For the text-containing cell, return its midpoint in (x, y) coordinate format. 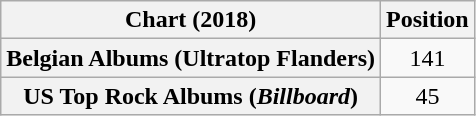
US Top Rock Albums (Billboard) (191, 96)
45 (428, 96)
Chart (2018) (191, 20)
Position (428, 20)
Belgian Albums (Ultratop Flanders) (191, 58)
141 (428, 58)
